From the cell containing the given text, extract its center point as [X, Y] coordinate. 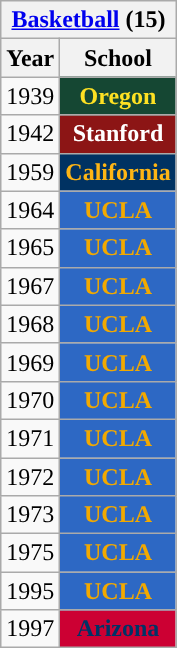
1973 [30, 515]
1965 [30, 248]
Year [30, 58]
1997 [30, 629]
California [118, 172]
Arizona [118, 629]
1964 [30, 210]
1942 [30, 134]
1969 [30, 362]
1939 [30, 96]
School [118, 58]
1959 [30, 172]
1967 [30, 286]
Basketball (15) [88, 20]
1971 [30, 438]
Oregon [118, 96]
1970 [30, 400]
1968 [30, 324]
Stanford [118, 134]
1995 [30, 591]
1972 [30, 477]
1975 [30, 553]
